Locate the cell with the specified text and output its [x, y] center coordinate. 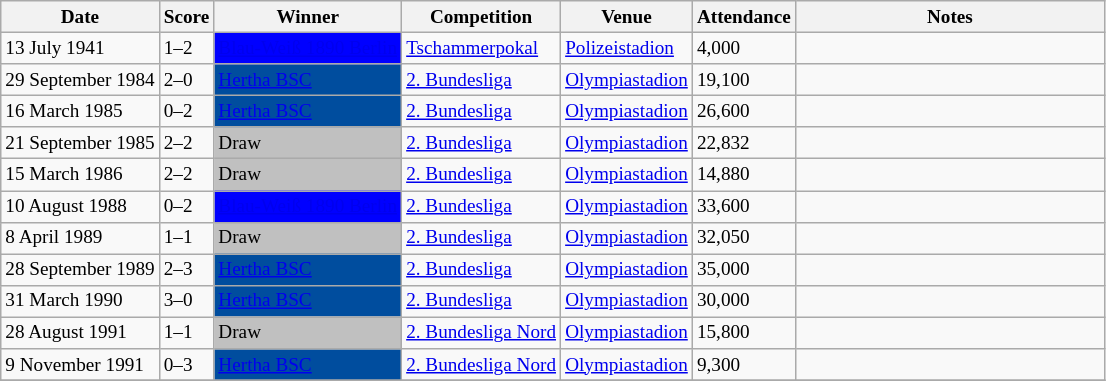
Polizeistadion [627, 48]
16 March 1985 [80, 111]
Winner [308, 17]
Venue [627, 17]
Score [186, 17]
10 August 1988 [80, 206]
1–2 [186, 48]
Tschammerpokal [482, 48]
26,600 [744, 111]
15,800 [744, 333]
Notes [950, 17]
19,100 [744, 80]
Attendance [744, 17]
31 March 1990 [80, 301]
21 September 1985 [80, 143]
32,050 [744, 238]
28 August 1991 [80, 333]
0–3 [186, 365]
9,300 [744, 365]
4,000 [744, 48]
2–0 [186, 80]
8 April 1989 [80, 238]
3–0 [186, 301]
Competition [482, 17]
9 November 1991 [80, 365]
15 March 1986 [80, 175]
14,880 [744, 175]
2–3 [186, 270]
Date [80, 17]
30,000 [744, 301]
35,000 [744, 270]
29 September 1984 [80, 80]
13 July 1941 [80, 48]
33,600 [744, 206]
28 September 1989 [80, 270]
22,832 [744, 143]
